For the text-containing cell, return its midpoint in (X, Y) coordinate format. 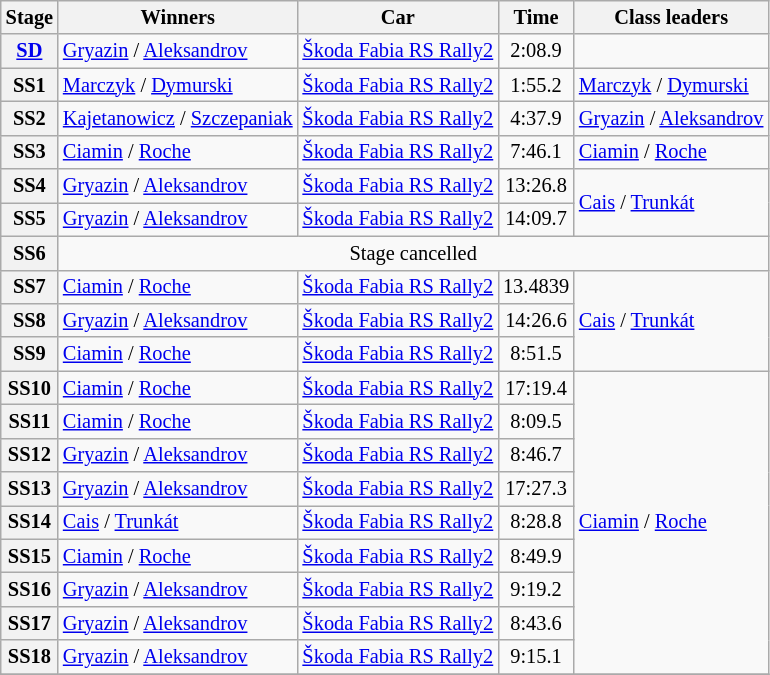
SS6 (30, 253)
Class leaders (671, 17)
17:27.3 (536, 489)
9:15.1 (536, 657)
8:49.9 (536, 556)
8:28.8 (536, 522)
Kajetanowicz / Szczepaniak (178, 118)
SS7 (30, 287)
Time (536, 17)
SD (30, 51)
SS1 (30, 85)
14:26.6 (536, 320)
SS4 (30, 186)
SS11 (30, 421)
Stage (30, 17)
8:51.5 (536, 354)
SS17 (30, 623)
8:09.5 (536, 421)
Car (398, 17)
SS9 (30, 354)
SS18 (30, 657)
SS16 (30, 589)
SS14 (30, 522)
1:55.2 (536, 85)
SS5 (30, 219)
13:26.8 (536, 186)
SS15 (30, 556)
9:19.2 (536, 589)
SS3 (30, 152)
2:08.9 (536, 51)
17:19.4 (536, 388)
SS8 (30, 320)
SS2 (30, 118)
13.4839 (536, 287)
SS12 (30, 455)
8:46.7 (536, 455)
7:46.1 (536, 152)
8:43.6 (536, 623)
Winners (178, 17)
SS10 (30, 388)
Stage cancelled (413, 253)
4:37.9 (536, 118)
SS13 (30, 489)
14:09.7 (536, 219)
